Output the [x, y] coordinate of the center of the cell containing the given text.  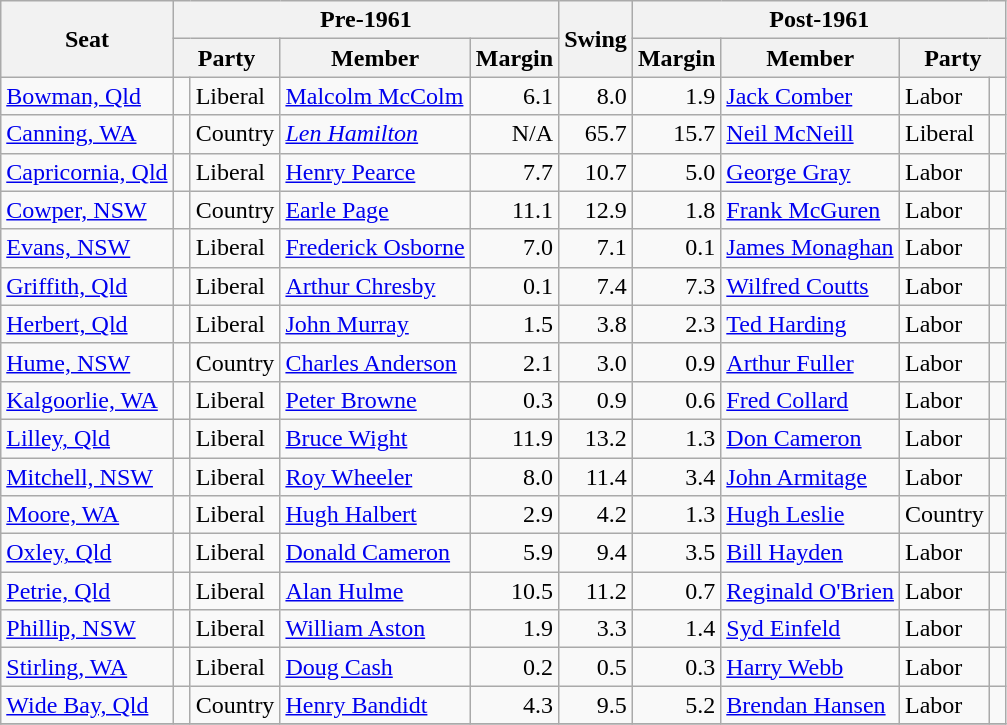
Bill Hayden [810, 553]
James Monaghan [810, 248]
William Aston [375, 629]
7.0 [514, 248]
Pre-1961 [366, 20]
Arthur Chresby [375, 286]
Wilfred Coutts [810, 286]
11.2 [596, 591]
Cowper, NSW [87, 210]
Kalgoorlie, WA [87, 400]
2.9 [514, 515]
Syd Einfeld [810, 629]
Harry Webb [810, 667]
Henry Pearce [375, 172]
65.7 [596, 134]
Bowman, Qld [87, 96]
Don Cameron [810, 438]
Len Hamilton [375, 134]
Wide Bay, Qld [87, 705]
3.0 [596, 362]
Jack Comber [810, 96]
Oxley, Qld [87, 553]
2.3 [676, 324]
Earle Page [375, 210]
Seat [87, 39]
Phillip, NSW [87, 629]
Frederick Osborne [375, 248]
Henry Bandidt [375, 705]
5.0 [676, 172]
11.9 [514, 438]
0.6 [676, 400]
3.4 [676, 477]
4.3 [514, 705]
11.1 [514, 210]
Malcolm McColm [375, 96]
Stirling, WA [87, 667]
0.5 [596, 667]
6.1 [514, 96]
Bruce Wight [375, 438]
Petrie, Qld [87, 591]
Donald Cameron [375, 553]
7.7 [514, 172]
John Armitage [810, 477]
Brendan Hansen [810, 705]
9.4 [596, 553]
0.7 [676, 591]
7.3 [676, 286]
4.2 [596, 515]
7.1 [596, 248]
2.1 [514, 362]
Neil McNeill [810, 134]
Lilley, Qld [87, 438]
Herbert, Qld [87, 324]
Mitchell, NSW [87, 477]
1.5 [514, 324]
1.4 [676, 629]
0.2 [514, 667]
Frank McGuren [810, 210]
Arthur Fuller [810, 362]
Ted Harding [810, 324]
Hugh Halbert [375, 515]
Canning, WA [87, 134]
15.7 [676, 134]
9.5 [596, 705]
Moore, WA [87, 515]
10.7 [596, 172]
7.4 [596, 286]
10.5 [514, 591]
5.2 [676, 705]
13.2 [596, 438]
Roy Wheeler [375, 477]
Post-1961 [819, 20]
Griffith, Qld [87, 286]
Capricornia, Qld [87, 172]
George Gray [810, 172]
Reginald O'Brien [810, 591]
Hugh Leslie [810, 515]
3.5 [676, 553]
1.8 [676, 210]
John Murray [375, 324]
Alan Hulme [375, 591]
Fred Collard [810, 400]
3.8 [596, 324]
Swing [596, 39]
3.3 [596, 629]
Charles Anderson [375, 362]
Doug Cash [375, 667]
5.9 [514, 553]
N/A [514, 134]
Evans, NSW [87, 248]
12.9 [596, 210]
11.4 [596, 477]
Hume, NSW [87, 362]
Peter Browne [375, 400]
